Identify which cell holds the provided text, then report its (X, Y) central coordinate. 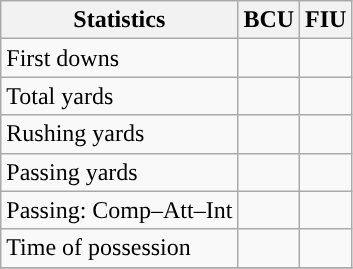
Passing: Comp–Att–Int (120, 210)
Time of possession (120, 248)
BCU (269, 20)
First downs (120, 58)
Total yards (120, 96)
Rushing yards (120, 134)
FIU (326, 20)
Statistics (120, 20)
Passing yards (120, 172)
